Search for the cell housing the specified text and yield its (X, Y) center coordinate. 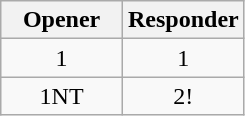
Opener (62, 20)
1NT (62, 96)
2! (183, 96)
Responder (183, 20)
